Return [X, Y] of the center of cell containing provided text 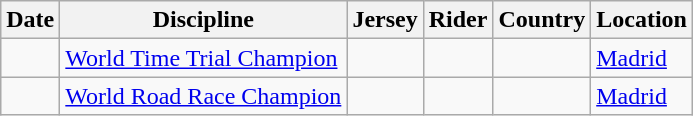
Location [642, 20]
Date [30, 20]
World Time Trial Champion [204, 58]
Discipline [204, 20]
World Road Race Champion [204, 96]
Country [542, 20]
Rider [458, 20]
Jersey [385, 20]
